Return the [x, y] coordinate for the center point of the cell that contains the specified text.  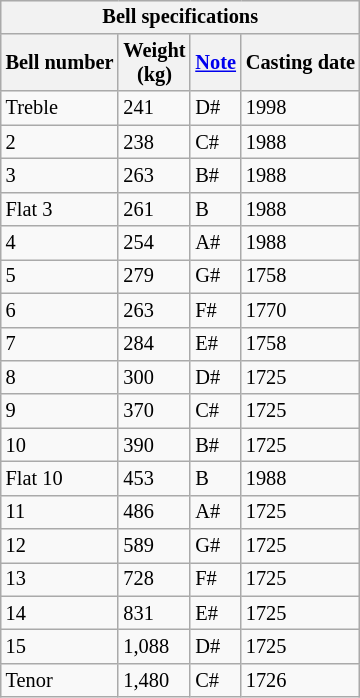
Bell specifications [180, 17]
1770 [300, 310]
Flat 3 [60, 209]
10 [60, 445]
5 [60, 277]
4 [60, 243]
279 [154, 277]
1,088 [154, 647]
7 [60, 344]
300 [154, 378]
728 [154, 580]
390 [154, 445]
Casting date [300, 63]
2 [60, 142]
1,480 [154, 681]
370 [154, 411]
11 [60, 512]
1998 [300, 108]
238 [154, 142]
6 [60, 310]
486 [154, 512]
1726 [300, 681]
453 [154, 479]
3 [60, 176]
15 [60, 647]
254 [154, 243]
261 [154, 209]
241 [154, 108]
Note [215, 63]
9 [60, 411]
831 [154, 613]
Tenor [60, 681]
14 [60, 613]
12 [60, 546]
Treble [60, 108]
Weight(kg) [154, 63]
Flat 10 [60, 479]
284 [154, 344]
8 [60, 378]
13 [60, 580]
589 [154, 546]
Bell number [60, 63]
